Scan for the cell matching the given text and deliver its (x, y) coordinate at center. 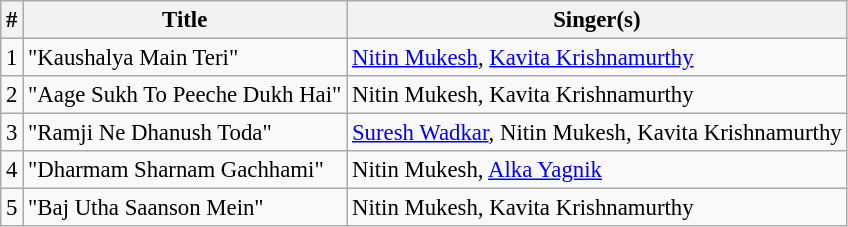
"Kaushalya Main Teri" (185, 58)
2 (12, 95)
"Baj Utha Saanson Mein" (185, 208)
Nitin Mukesh, Alka Yagnik (597, 170)
1 (12, 58)
Title (185, 20)
Suresh Wadkar, Nitin Mukesh, Kavita Krishnamurthy (597, 133)
"Aage Sukh To Peeche Dukh Hai" (185, 95)
"Dharmam Sharnam Gachhami" (185, 170)
4 (12, 170)
5 (12, 208)
"Ramji Ne Dhanush Toda" (185, 133)
# (12, 20)
Singer(s) (597, 20)
3 (12, 133)
